Find where the given text appears and provide that cell's center as (X, Y) coordinate. 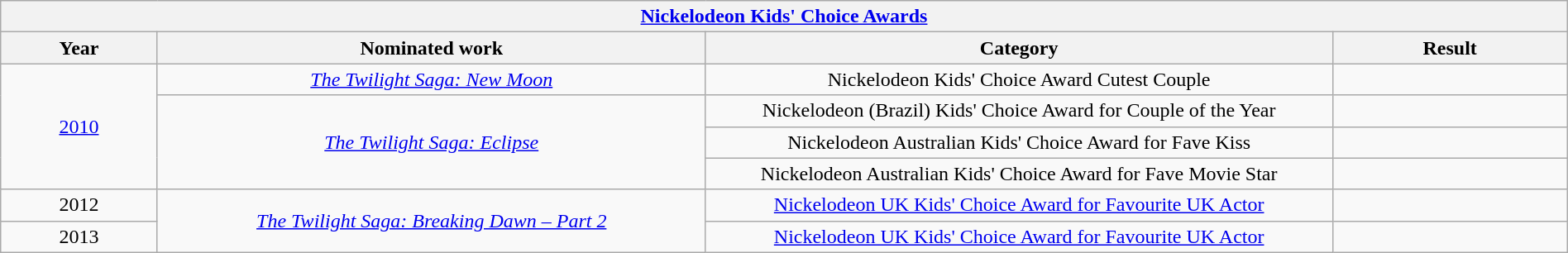
Nickelodeon Kids' Choice Awards (784, 17)
Nominated work (432, 48)
2012 (79, 205)
The Twilight Saga: New Moon (432, 79)
2013 (79, 236)
Nickelodeon Australian Kids' Choice Award for Fave Kiss (1019, 142)
Result (1450, 48)
2010 (79, 126)
Category (1019, 48)
Nickelodeon (Brazil) Kids' Choice Award for Couple of the Year (1019, 111)
The Twilight Saga: Eclipse (432, 142)
Nickelodeon Kids' Choice Award Cutest Couple (1019, 79)
Year (79, 48)
The Twilight Saga: Breaking Dawn – Part 2 (432, 221)
Nickelodeon Australian Kids' Choice Award for Fave Movie Star (1019, 174)
